Search for the cell housing the specified text and yield its (x, y) center coordinate. 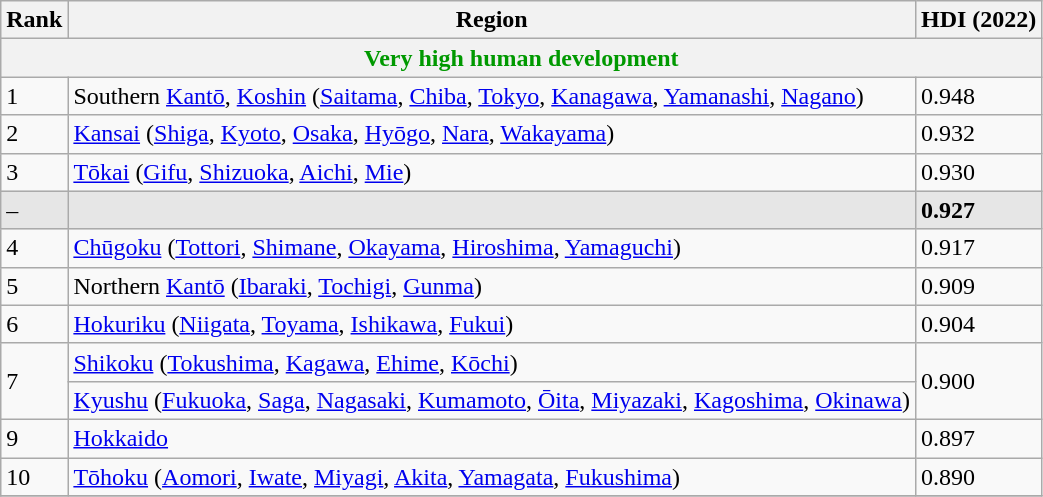
2 (34, 134)
3 (34, 172)
1 (34, 96)
Kyushu (Fukuoka, Saga, Nagasaki, Kumamoto, Ōita, Miyazaki, Kagoshima, Okinawa) (492, 400)
0.930 (978, 172)
Region (492, 20)
6 (34, 324)
10 (34, 477)
0.897 (978, 438)
0.948 (978, 96)
4 (34, 248)
Shikoku (Tokushima, Kagawa, Ehime, Kōchi) (492, 362)
0.890 (978, 477)
5 (34, 286)
0.904 (978, 324)
0.900 (978, 381)
0.927 (978, 210)
0.909 (978, 286)
Hokuriku (Niigata, Toyama, Ishikawa, Fukui) (492, 324)
0.917 (978, 248)
9 (34, 438)
Rank (34, 20)
Tōhoku (Aomori, Iwate, Miyagi, Akita, Yamagata, Fukushima) (492, 477)
HDI (2022) (978, 20)
– (34, 210)
Northern Kantō (Ibaraki, Tochigi, Gunma) (492, 286)
Tōkai (Gifu, Shizuoka, Aichi, Mie) (492, 172)
Hokkaido (492, 438)
Southern Kantō, Koshin (Saitama, Chiba, Tokyo, Kanagawa, Yamanashi, Nagano) (492, 96)
Chūgoku (Tottori, Shimane, Okayama, Hiroshima, Yamaguchi) (492, 248)
0.932 (978, 134)
Very high human development (522, 58)
7 (34, 381)
Kansai (Shiga, Kyoto, Osaka, Hyōgo, Nara, Wakayama) (492, 134)
